Search for the cell housing the specified text and yield its (x, y) center coordinate. 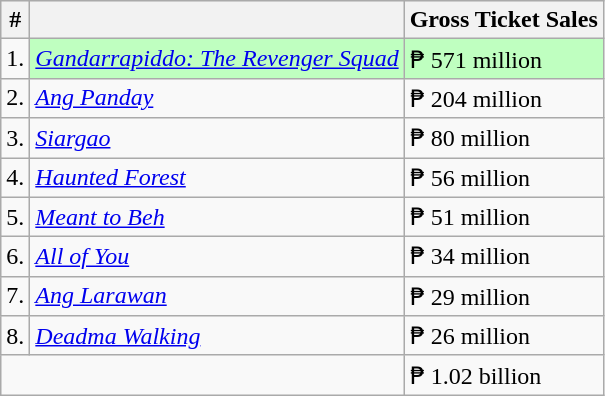
₱ 1.02 billion (504, 375)
Deadma Walking (217, 336)
Gross Ticket Sales (504, 20)
₱ 29 million (504, 296)
4. (16, 178)
₱ 56 million (504, 178)
6. (16, 257)
Meant to Beh (217, 217)
₱ 26 million (504, 336)
All of You (217, 257)
3. (16, 138)
5. (16, 217)
Siargao (217, 138)
7. (16, 296)
Ang Panday (217, 98)
₱ 204 million (504, 98)
# (16, 20)
₱ 51 million (504, 217)
₱ 80 million (504, 138)
8. (16, 336)
₱ 34 million (504, 257)
1. (16, 59)
Ang Larawan (217, 296)
2. (16, 98)
₱ 571 million (504, 59)
Haunted Forest (217, 178)
Gandarrapiddo: The Revenger Squad (217, 59)
